Scan for the cell matching the given text and deliver its (X, Y) coordinate at center. 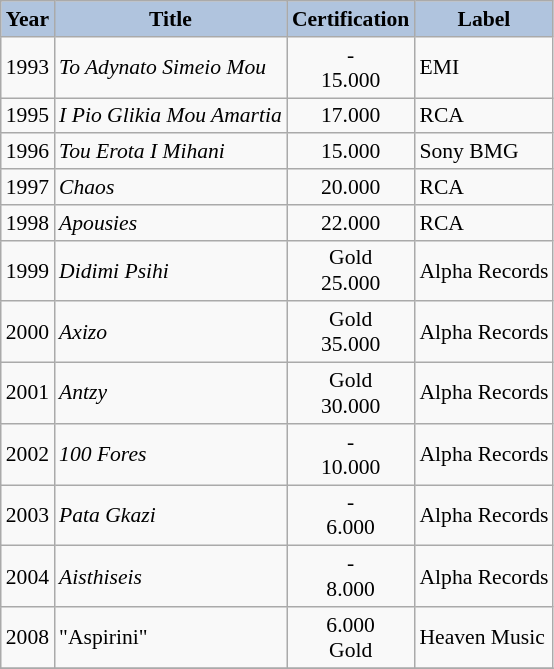
1998 (28, 223)
Gold30.000 (351, 394)
Chaos (170, 187)
2008 (28, 638)
2001 (28, 394)
100 Fores (170, 454)
Pata Gkazi (170, 516)
20.000 (351, 187)
15.000 (351, 152)
-10.000 (351, 454)
Aisthiseis (170, 576)
1995 (28, 116)
2000 (28, 332)
Didimi Psihi (170, 270)
2004 (28, 576)
1996 (28, 152)
"Aspirini" (170, 638)
-6.000 (351, 516)
-8.000 (351, 576)
22.000 (351, 223)
To Adynato Simeio Mou (170, 68)
-15.000 (351, 68)
Year (28, 19)
Title (170, 19)
Gold35.000 (351, 332)
Tou Erota I Mihani (170, 152)
Label (484, 19)
1993 (28, 68)
EMI (484, 68)
2003 (28, 516)
Sony BMG (484, 152)
1999 (28, 270)
17.000 (351, 116)
1997 (28, 187)
Gold25.000 (351, 270)
Antzy (170, 394)
Certification (351, 19)
6.000Gold (351, 638)
Heaven Music (484, 638)
I Pio Glikia Mou Amartia (170, 116)
Axizo (170, 332)
Apousies (170, 223)
2002 (28, 454)
